Find where the given text appears and provide that cell's center as (x, y) coordinate. 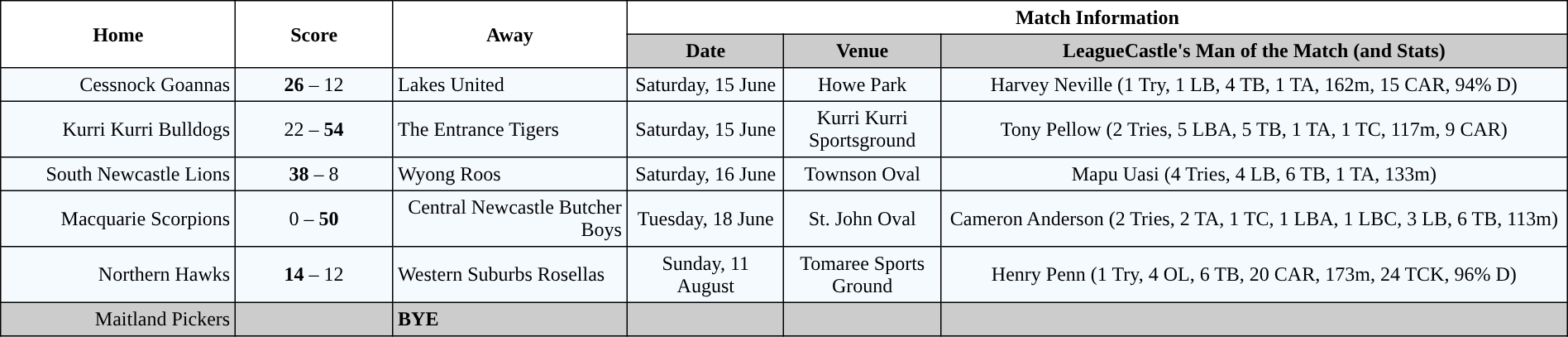
Central Newcastle Butcher Boys (509, 219)
Western Suburbs Rosellas (509, 275)
Saturday, 16 June (706, 174)
38 – 8 (314, 174)
Tuesday, 18 June (706, 219)
South Newcastle Lions (118, 174)
0 – 50 (314, 219)
Macquarie Scorpions (118, 219)
Home (118, 35)
Sunday, 11 August (706, 275)
Maitland Pickers (118, 319)
Tomaree Sports Ground (862, 275)
14 – 12 (314, 275)
LeagueCastle's Man of the Match (and Stats) (1254, 51)
26 – 12 (314, 84)
Venue (862, 51)
Howe Park (862, 84)
Score (314, 35)
Mapu Uasi (4 Tries, 4 LB, 6 TB, 1 TA, 133m) (1254, 174)
BYE (509, 319)
Wyong Roos (509, 174)
Match Information (1098, 17)
Date (706, 51)
Henry Penn (1 Try, 4 OL, 6 TB, 20 CAR, 173m, 24 TCK, 96% D) (1254, 275)
Northern Hawks (118, 275)
Tony Pellow (2 Tries, 5 LBA, 5 TB, 1 TA, 1 TC, 117m, 9 CAR) (1254, 129)
Cameron Anderson (2 Tries, 2 TA, 1 TC, 1 LBA, 1 LBC, 3 LB, 6 TB, 113m) (1254, 219)
Lakes United (509, 84)
Townson Oval (862, 174)
St. John Oval (862, 219)
Away (509, 35)
The Entrance Tigers (509, 129)
Kurri Kurri Bulldogs (118, 129)
22 – 54 (314, 129)
Harvey Neville (1 Try, 1 LB, 4 TB, 1 TA, 162m, 15 CAR, 94% D) (1254, 84)
Cessnock Goannas (118, 84)
Kurri Kurri Sportsground (862, 129)
